Detect which cell encompasses the target text, then output its (X, Y) center coordinate. 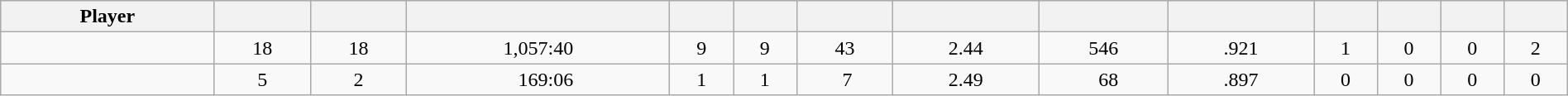
.921 (1241, 48)
68 (1103, 79)
546 (1103, 48)
.897 (1241, 79)
7 (844, 79)
1,057:40 (538, 48)
2.44 (966, 48)
2.49 (966, 79)
5 (262, 79)
Player (108, 17)
169:06 (538, 79)
43 (844, 48)
